Locate the cell with the specified text and output its (X, Y) center coordinate. 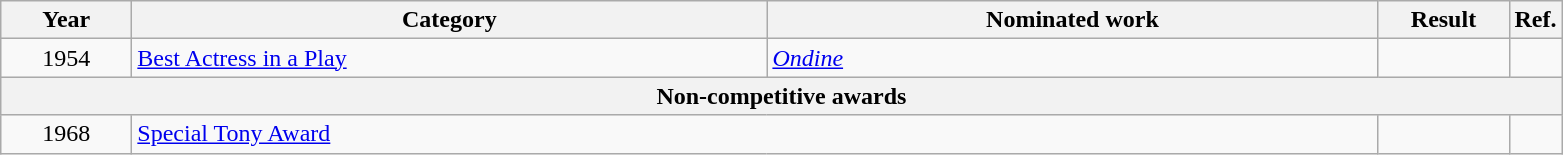
Best Actress in a Play (450, 58)
1968 (66, 134)
Category (450, 20)
Nominated work (1072, 20)
Special Tony Award (755, 134)
Ondine (1072, 58)
Ref. (1536, 20)
1954 (66, 58)
Year (66, 20)
Non-competitive awards (782, 96)
Result (1444, 20)
